Provide the (x, y) coordinate of the cell's center where the given text is located.  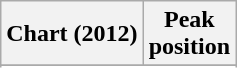
Peakposition (189, 34)
Chart (2012) (72, 34)
